Search for the cell housing the specified text and yield its [X, Y] center coordinate. 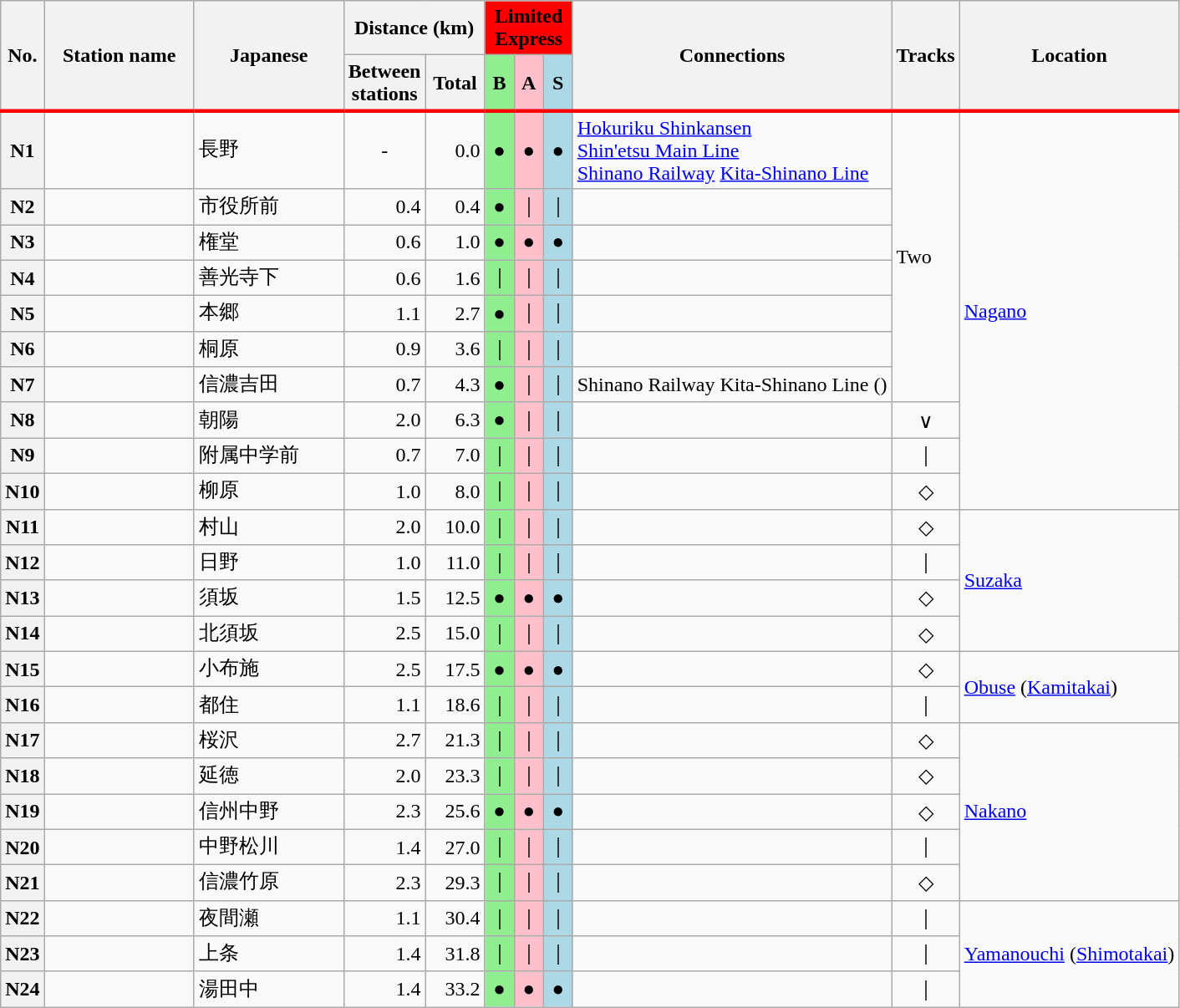
都住 [269, 705]
31.8 [455, 955]
27.0 [455, 848]
北須坂 [269, 634]
33.2 [455, 990]
11.0 [455, 563]
N13 [23, 598]
Japanese [269, 56]
21.3 [455, 741]
N20 [23, 848]
Suzaka [1070, 580]
0.9 [384, 349]
上条 [269, 955]
Two [926, 256]
8.0 [455, 491]
Obuse (Kamitakai) [1070, 687]
Location [1070, 56]
信濃竹原 [269, 883]
29.3 [455, 883]
Total [455, 84]
Yamanouchi (Shimotakai) [1070, 954]
15.0 [455, 634]
Between stations [384, 84]
附属中学前 [269, 456]
Limited Express [528, 28]
N9 [23, 456]
日野 [269, 563]
7.0 [455, 456]
N15 [23, 669]
23.3 [455, 776]
N12 [23, 563]
12.5 [455, 598]
10.0 [455, 527]
N6 [23, 349]
Distance (km) [415, 28]
N22 [23, 918]
0.0 [455, 150]
1.5 [384, 598]
N19 [23, 812]
No. [23, 56]
N21 [23, 883]
Hokuriku Shinkansen Shin'etsu Main LineShinano Railway Kita-Shinano Line [732, 150]
3.6 [455, 349]
A [528, 84]
S [558, 84]
30.4 [455, 918]
本郷 [269, 314]
∨ [926, 420]
信州中野 [269, 812]
N24 [23, 990]
N8 [23, 420]
N4 [23, 277]
N17 [23, 741]
柳原 [269, 491]
N7 [23, 384]
N2 [23, 207]
Nagano [1070, 309]
18.6 [455, 705]
17.5 [455, 669]
1.6 [455, 277]
市役所前 [269, 207]
信濃吉田 [269, 384]
Tracks [926, 56]
中野松川 [269, 848]
桐原 [269, 349]
夜間瀬 [269, 918]
6.3 [455, 420]
権堂 [269, 242]
Connections [732, 56]
N1 [23, 150]
須坂 [269, 598]
25.6 [455, 812]
善光寺下 [269, 277]
桜沢 [269, 741]
N16 [23, 705]
Station name [119, 56]
B [500, 84]
N23 [23, 955]
N3 [23, 242]
村山 [269, 527]
延徳 [269, 776]
N11 [23, 527]
N10 [23, 491]
小布施 [269, 669]
Nakano [1070, 811]
湯田中 [269, 990]
N5 [23, 314]
- [384, 150]
N18 [23, 776]
N14 [23, 634]
長野 [269, 150]
朝陽 [269, 420]
4.3 [455, 384]
Shinano Railway Kita-Shinano Line () [732, 384]
